Return (x, y) of the center of cell containing provided text 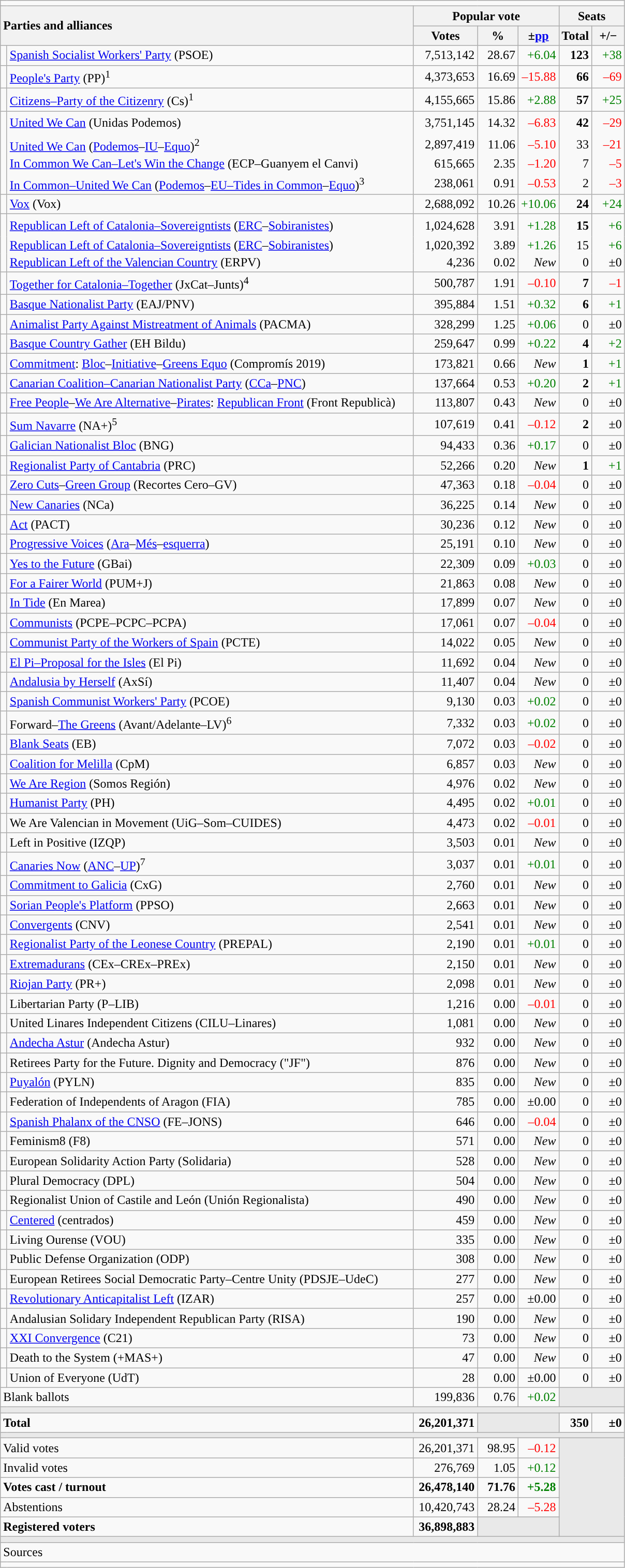
–5.28 (538, 1507)
Communists (PCPE–PCPC–PCPA) (210, 623)
28.24 (498, 1507)
Parties and alliances (207, 26)
15.86 (498, 100)
Coalition for Melilla (CpM) (210, 764)
0.41 (498, 424)
People's Party (PP)1 (210, 77)
11,407 (445, 682)
Republican Left of the Valencian Country (ERPV) (210, 263)
–21 (608, 144)
94,433 (445, 446)
2,897,419 (445, 144)
Retirees Party for the Future. Dignity and Democracy ("JF") (210, 1063)
0.20 (498, 465)
0.91 (498, 184)
528 (445, 1161)
73 (445, 1338)
2,098 (445, 984)
4 (575, 344)
308 (445, 1259)
2,150 (445, 964)
Forward–The Greens (Avant/Adelante–LV)6 (210, 723)
490 (445, 1200)
Vox (Vox) (210, 204)
+2 (608, 344)
Puyalón (PYLN) (210, 1082)
459 (445, 1220)
Revolutionary Anticapitalist Left (IZAR) (210, 1299)
4,155,665 (445, 100)
0.08 (498, 583)
Convergents (CNV) (210, 925)
1.05 (498, 1468)
0.66 (498, 364)
+0.03 (538, 564)
Blank Seats (EB) (210, 744)
0.09 (498, 564)
–3 (608, 184)
4,373,653 (445, 77)
932 (445, 1043)
Basque Country Gather (EH Bildu) (210, 344)
2.35 (498, 164)
Canarian Coalition–Canarian Nationalist Party (CCa–PNC) (210, 383)
17,899 (445, 603)
0.43 (498, 403)
276,769 (445, 1468)
2,190 (445, 944)
–69 (608, 77)
Regionalist Party of Cantabria (PRC) (210, 465)
Invalid votes (207, 1468)
Popular vote (486, 16)
+6.04 (538, 55)
Left in Positive (IZQP) (210, 842)
66 (575, 77)
0.53 (498, 383)
Regionalist Union of Castile and León (Unión Regionalista) (210, 1200)
Zero Cuts–Green Group (Recortes Cero–GV) (210, 485)
257 (445, 1299)
+0.20 (538, 383)
Union of Everyone (UdT) (210, 1377)
+2.88 (538, 100)
+/− (608, 36)
4,473 (445, 823)
Animalist Party Against Mistreatment of Animals (PACMA) (210, 324)
Yes to the Future (GBai) (210, 564)
17,061 (445, 623)
European Retirees Social Democratic Party–Centre Unity (PDSJE–UdeC) (210, 1279)
26,478,140 (445, 1487)
1,216 (445, 1003)
9,130 (445, 701)
+25 (608, 100)
173,821 (445, 364)
3,751,145 (445, 122)
–5.10 (538, 144)
25,191 (445, 544)
Andalusian Solidary Independent Republican Party (RISA) (210, 1318)
30,236 (445, 524)
6 (575, 305)
–0.53 (538, 184)
In Common We Can–Let's Win the Change (ECP–Guanyem el Canvi) (210, 164)
24 (575, 204)
2,688,092 (445, 204)
615,665 (445, 164)
0.76 (498, 1397)
–1 (608, 283)
Blank ballots (207, 1397)
–5 (608, 164)
El Pi–Proposal for the Isles (El Pi) (210, 662)
0.18 (498, 485)
Commitment: Bloc–Initiative–Greens Equo (Compromís 2019) (210, 364)
785 (445, 1102)
Centered (centrados) (210, 1220)
United We Can (Unidas Podemos) (210, 122)
876 (445, 1063)
3,037 (445, 864)
7,513,142 (445, 55)
1.25 (498, 324)
47,363 (445, 485)
0.05 (498, 642)
11.06 (498, 144)
In Tide (En Marea) (210, 603)
+0.17 (538, 446)
±pp (538, 36)
Humanist Party (PH) (210, 803)
Extremadurans (CEx–CREx–PREx) (210, 964)
Andalusia by Herself (AxSí) (210, 682)
2,760 (445, 885)
+24 (608, 204)
36,898,883 (445, 1527)
3,503 (445, 842)
2,663 (445, 905)
33 (575, 144)
14,022 (445, 642)
0.99 (498, 344)
–15.88 (538, 77)
Commitment to Galicia (CxG) (210, 885)
11,692 (445, 662)
328,299 (445, 324)
Plural Democracy (DPL) (210, 1181)
Galician Nationalist Bloc (BNG) (210, 446)
7,072 (445, 744)
–0.10 (538, 283)
3.89 (498, 245)
36,225 (445, 505)
571 (445, 1141)
835 (445, 1082)
0.14 (498, 505)
Seats (592, 16)
We Are Valencian in Movement (UiG–Som–CUIDES) (210, 823)
Communist Party of the Workers of Spain (PCTE) (210, 642)
1,020,392 (445, 245)
28.67 (498, 55)
28 (445, 1377)
2,541 (445, 925)
71.76 (498, 1487)
Votes (445, 36)
–1.20 (538, 164)
42 (575, 122)
646 (445, 1122)
+0.32 (538, 305)
We Are Region (Somos Región) (210, 783)
22,309 (445, 564)
Death to the System (+MAS+) (210, 1358)
% (498, 36)
1,081 (445, 1023)
Spanish Communist Workers' Party (PCOE) (210, 701)
XXI Convergence (C21) (210, 1338)
238,061 (445, 184)
+10.06 (538, 204)
Sorian People's Platform (PPSO) (210, 905)
190 (445, 1318)
1,024,628 (445, 225)
Act (PACT) (210, 524)
10,420,743 (445, 1507)
Riojan Party (PR+) (210, 984)
European Solidarity Action Party (Solidaria) (210, 1161)
137,664 (445, 383)
14.32 (498, 122)
Together for Catalonia–Together (JxCat–Junts)4 (210, 283)
Federation of Independents of Aragon (FIA) (210, 1102)
16.69 (498, 77)
113,807 (445, 403)
Free People–We Are Alternative–Pirates: Republican Front (Front Republicà) (210, 403)
199,836 (445, 1397)
Spanish Phalanx of the CNSO (FE–JONS) (210, 1122)
0.10 (498, 544)
335 (445, 1240)
Sources (312, 1552)
Feminism8 (F8) (210, 1141)
In Common–United We Can (Podemos–EU–Tides in Common–Equo)3 (210, 184)
259,647 (445, 344)
10.26 (498, 204)
For a Fairer World (PUM+J) (210, 583)
Living Ourense (VOU) (210, 1240)
United We Can (Podemos–IU–Equo)2 (210, 144)
350 (575, 1423)
–29 (608, 122)
504 (445, 1181)
Valid votes (207, 1448)
–6.83 (538, 122)
Citizens–Party of the Citizenry (Cs)1 (210, 100)
Libertarian Party (P–LIB) (210, 1003)
Basque Nationalist Party (EAJ/PNV) (210, 305)
Public Defense Organization (ODP) (210, 1259)
Regionalist Party of the Leonese Country (PREPAL) (210, 944)
Andecha Astur (Andecha Astur) (210, 1043)
21,863 (445, 583)
+1.28 (538, 225)
52,266 (445, 465)
Abstentions (207, 1507)
+5.28 (538, 1487)
+0.06 (538, 324)
+38 (608, 55)
–0.02 (538, 744)
98.95 (498, 1448)
Sum Navarre (NA+)5 (210, 424)
7,332 (445, 723)
500,787 (445, 283)
1.51 (498, 305)
0.36 (498, 446)
4,495 (445, 803)
+0.12 (538, 1468)
57 (575, 100)
123 (575, 55)
+0.22 (538, 344)
395,884 (445, 305)
Registered voters (207, 1527)
47 (445, 1358)
New Canaries (NCa) (210, 505)
Spanish Socialist Workers' Party (PSOE) (210, 55)
4,976 (445, 783)
+1.26 (538, 245)
Canaries Now (ANC–UP)7 (210, 864)
6,857 (445, 764)
107,619 (445, 424)
0.12 (498, 524)
United Linares Independent Citizens (CILU–Linares) (210, 1023)
277 (445, 1279)
1.91 (498, 283)
3.91 (498, 225)
4,236 (445, 263)
Votes cast / turnout (207, 1487)
Progressive Voices (Ara–Més–esquerra) (210, 544)
